Search for the cell housing the specified text and yield its [x, y] center coordinate. 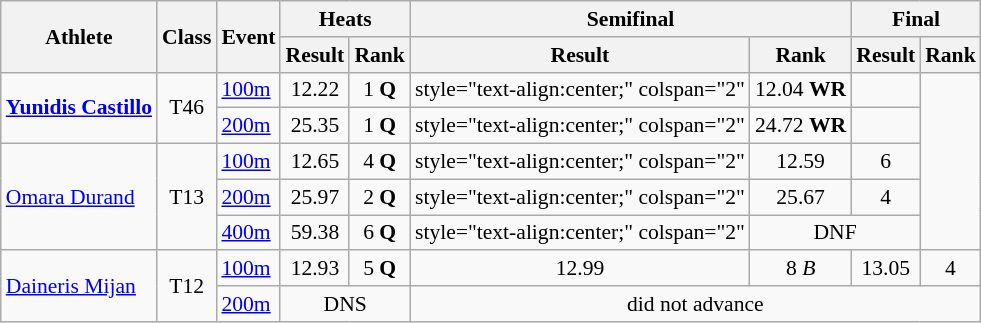
12.99 [580, 269]
2 Q [380, 197]
DNS [344, 304]
12.04 WR [800, 90]
400m [248, 233]
Yunidis Castillo [79, 108]
59.38 [314, 233]
T46 [186, 108]
Heats [344, 19]
T13 [186, 198]
24.72 WR [800, 126]
25.35 [314, 126]
Class [186, 36]
4 Q [380, 162]
Event [248, 36]
12.22 [314, 90]
T12 [186, 286]
Semifinal [630, 19]
Daineris Mijan [79, 286]
13.05 [886, 269]
12.93 [314, 269]
12.59 [800, 162]
Omara Durand [79, 198]
25.67 [800, 197]
25.97 [314, 197]
Athlete [79, 36]
Final [916, 19]
6 Q [380, 233]
5 Q [380, 269]
12.65 [314, 162]
did not advance [696, 304]
DNF [835, 233]
8 B [800, 269]
6 [886, 162]
